From the cell containing the given text, extract its center point as (x, y) coordinate. 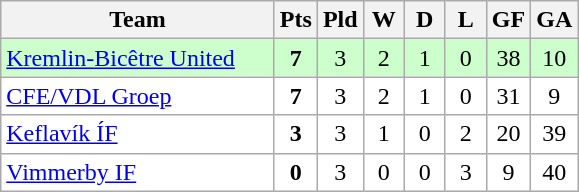
10 (554, 58)
Pld (340, 20)
40 (554, 172)
31 (508, 96)
Kremlin-Bicêtre United (138, 58)
GF (508, 20)
W (384, 20)
D (424, 20)
Pts (296, 20)
Vimmerby IF (138, 172)
L (466, 20)
20 (508, 134)
Team (138, 20)
CFE/VDL Groep (138, 96)
GA (554, 20)
Keflavík ÍF (138, 134)
39 (554, 134)
38 (508, 58)
